Scan for the cell matching the given text and deliver its [X, Y] coordinate at center. 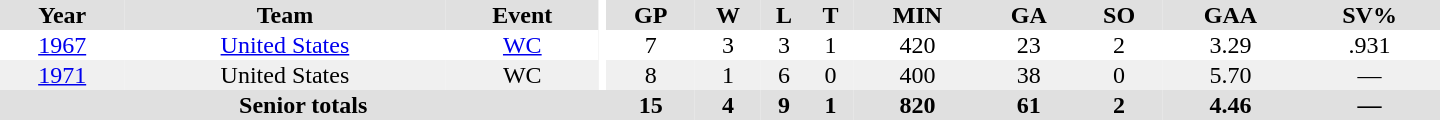
15 [650, 105]
GA [1028, 15]
5.70 [1230, 75]
1967 [62, 45]
8 [650, 75]
SV% [1370, 15]
L [784, 15]
9 [784, 105]
3.29 [1230, 45]
SO [1118, 15]
38 [1028, 75]
4 [728, 105]
1971 [62, 75]
23 [1028, 45]
.931 [1370, 45]
7 [650, 45]
GAA [1230, 15]
4.46 [1230, 105]
GP [650, 15]
Event [522, 15]
W [728, 15]
Year [62, 15]
420 [918, 45]
61 [1028, 105]
6 [784, 75]
MIN [918, 15]
Senior totals [303, 105]
T [830, 15]
Team [284, 15]
400 [918, 75]
820 [918, 105]
